Provide the (x, y) coordinate of the cell's center where the given text is located.  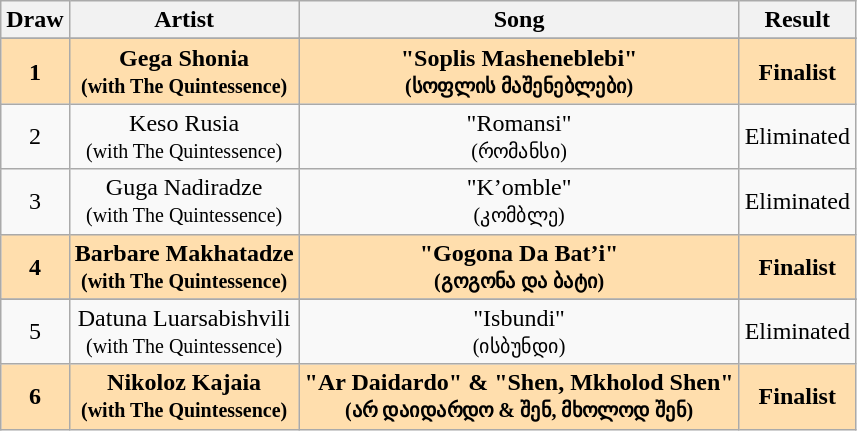
Nikoloz Kajaia(with The Quintessence) (184, 396)
"Ar Daidardo" & "Shen, Mkholod Shen"(არ დაიდარდო & შენ, მხოლოდ შენ) (519, 396)
Keso Rusia(with The Quintessence) (184, 136)
Song (519, 20)
4 (35, 266)
"Soplis Masheneblebi"(სოფლის მაშენებლები) (519, 72)
Gega Shonia(with The Quintessence) (184, 72)
2 (35, 136)
6 (35, 396)
"Isbundi"(ისბუნდი) (519, 332)
Result (797, 20)
3 (35, 202)
"Romansi"(რომანსი) (519, 136)
5 (35, 332)
Draw (35, 20)
Artist (184, 20)
1 (35, 72)
Barbare Makhatadze(with The Quintessence) (184, 266)
"Gogona Da Bat’i"(გოგონა და ბატი) (519, 266)
Guga Nadiradze(with The Quintessence) (184, 202)
"K’omble"(კომბლე) (519, 202)
Datuna Luarsabishvili(with The Quintessence) (184, 332)
